Output the [X, Y] coordinate of the center of the cell containing the given text.  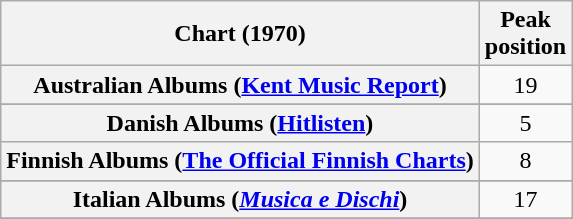
Finnish Albums (The Official Finnish Charts) [240, 161]
17 [525, 199]
8 [525, 161]
Australian Albums (Kent Music Report) [240, 85]
Italian Albums (Musica e Dischi) [240, 199]
19 [525, 85]
5 [525, 123]
Danish Albums (Hitlisten) [240, 123]
Peakposition [525, 34]
Chart (1970) [240, 34]
